Pinpoint the cell where the given text exists, returning its [x, y] midpoint coordinate. 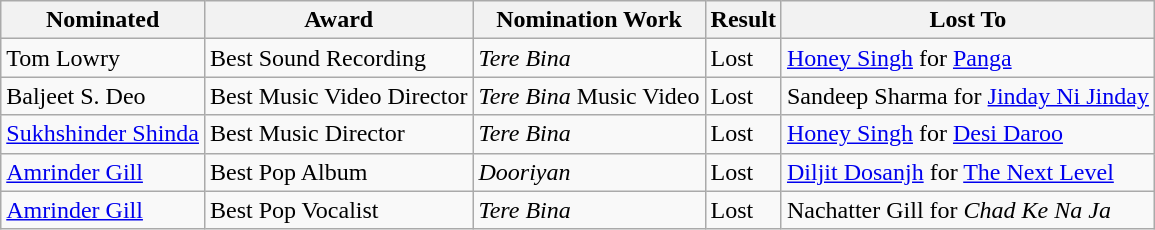
Nachatter Gill for Chad Ke Na Ja [968, 210]
Nomination Work [589, 20]
Best Music Video Director [338, 96]
Nominated [103, 20]
Tom Lowry [103, 58]
Result [743, 20]
Best Pop Vocalist [338, 210]
Diljit Dosanjh for The Next Level [968, 172]
Best Sound Recording [338, 58]
Best Music Director [338, 134]
Award [338, 20]
Dooriyan [589, 172]
Sandeep Sharma for Jinday Ni Jinday [968, 96]
Honey Singh for Desi Daroo [968, 134]
Lost To [968, 20]
Best Pop Album [338, 172]
Honey Singh for Panga [968, 58]
Sukhshinder Shinda [103, 134]
Tere Bina Music Video [589, 96]
Baljeet S. Deo [103, 96]
